Capture the cell that displays the provided text and extract its (X, Y) central coordinate. 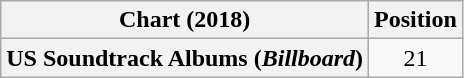
21 (416, 58)
US Soundtrack Albums (Billboard) (185, 58)
Chart (2018) (185, 20)
Position (416, 20)
